Provide the [x, y] coordinate of the cell's center where the given text is located.  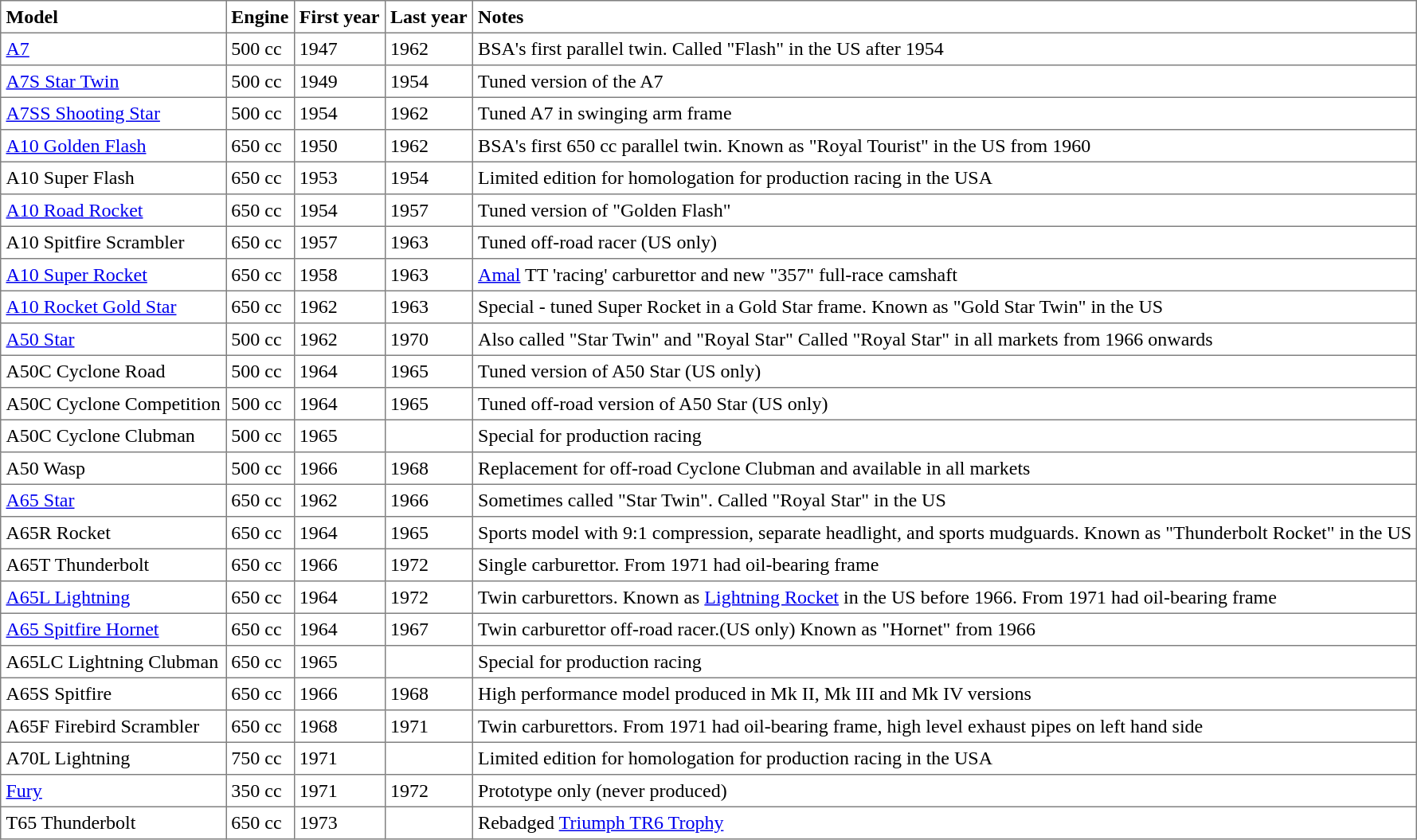
Tuned version of A50 Star (US only) [945, 371]
A10 Golden Flash [113, 146]
750 cc [260, 758]
A50C Cyclone Clubman [113, 436]
A50 Star [113, 339]
A10 Road Rocket [113, 210]
Sometimes called "Star Twin". Called "Royal Star" in the US [945, 500]
Last year [429, 17]
1953 [339, 178]
A70L Lightning [113, 758]
First year [339, 17]
1950 [339, 146]
Single carburettor. From 1971 had oil-bearing frame [945, 565]
Also called "Star Twin" and "Royal Star" Called "Royal Star" in all markets from 1966 onwards [945, 339]
A65 Spitfire Hornet [113, 629]
1973 [339, 822]
Amal TT 'racing' carburettor and new "357" full-race camshaft [945, 275]
A7 [113, 49]
A10 Super Flash [113, 178]
Rebadged Triumph TR6 Trophy [945, 822]
Tuned version of "Golden Flash" [945, 210]
1947 [339, 49]
A65T Thunderbolt [113, 565]
Special - tuned Super Rocket in a Gold Star frame. Known as "Gold Star Twin" in the US [945, 307]
A65S Spitfire [113, 693]
High performance model produced in Mk II, Mk III and Mk IV versions [945, 693]
A7S Star Twin [113, 81]
BSA's first 650 cc parallel twin. Known as "Royal Tourist" in the US from 1960 [945, 146]
Twin carburettors. From 1971 had oil-bearing frame, high level exhaust pipes on left hand side [945, 726]
A65F Firebird Scrambler [113, 726]
A50C Cyclone Competition [113, 404]
Tuned off-road racer (US only) [945, 242]
1958 [339, 275]
Replacement for off-road Cyclone Clubman and available in all markets [945, 468]
Engine [260, 17]
T65 Thunderbolt [113, 822]
A65 Star [113, 500]
A10 Rocket Gold Star [113, 307]
350 cc [260, 791]
A65LC Lightning Clubman [113, 662]
Twin carburettors. Known as Lightning Rocket in the US before 1966. From 1971 had oil-bearing frame [945, 597]
Sports model with 9:1 compression, separate headlight, and sports mudguards. Known as "Thunderbolt Rocket" in the US [945, 533]
Tuned A7 in swinging arm frame [945, 113]
1949 [339, 81]
A7SS Shooting Star [113, 113]
1970 [429, 339]
Model [113, 17]
Tuned version of the A7 [945, 81]
A10 Spitfire Scrambler [113, 242]
1967 [429, 629]
Fury [113, 791]
Twin carburettor off-road racer.(US only) Known as "Hornet" from 1966 [945, 629]
A50C Cyclone Road [113, 371]
Notes [945, 17]
Prototype only (never produced) [945, 791]
A10 Super Rocket [113, 275]
A65R Rocket [113, 533]
BSA's first parallel twin. Called "Flash" in the US after 1954 [945, 49]
A65L Lightning [113, 597]
A50 Wasp [113, 468]
Tuned off-road version of A50 Star (US only) [945, 404]
